Determine the [X, Y] coordinate at the center of the cell enclosing the given text.  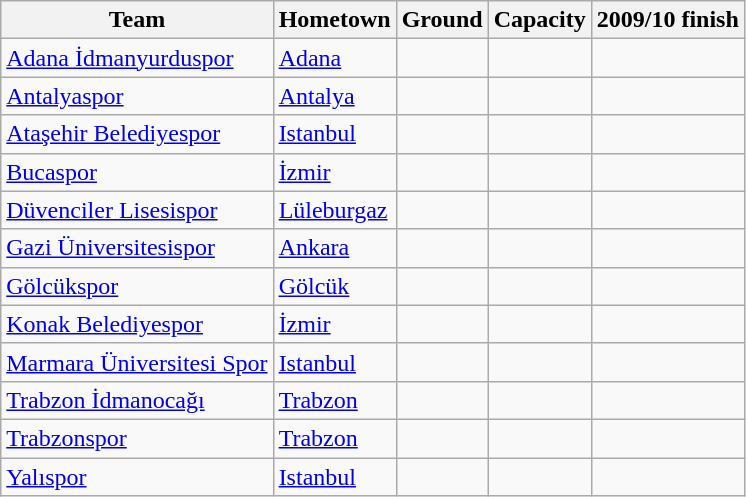
Capacity [540, 20]
Antalya [334, 96]
Gazi Üniversitesispor [137, 248]
Marmara Üniversitesi Spor [137, 362]
Adana [334, 58]
Ataşehir Belediyespor [137, 134]
Düvenciler Lisesispor [137, 210]
Yalıspor [137, 477]
Ankara [334, 248]
Bucaspor [137, 172]
2009/10 finish [668, 20]
Gölcük [334, 286]
Lüleburgaz [334, 210]
Trabzon İdmanocağı [137, 400]
Hometown [334, 20]
Gölcükspor [137, 286]
Trabzonspor [137, 438]
Antalyaspor [137, 96]
Konak Belediyespor [137, 324]
Team [137, 20]
Adana İdmanyurduspor [137, 58]
Ground [442, 20]
